Detect which cell encompasses the target text, then output its (x, y) center coordinate. 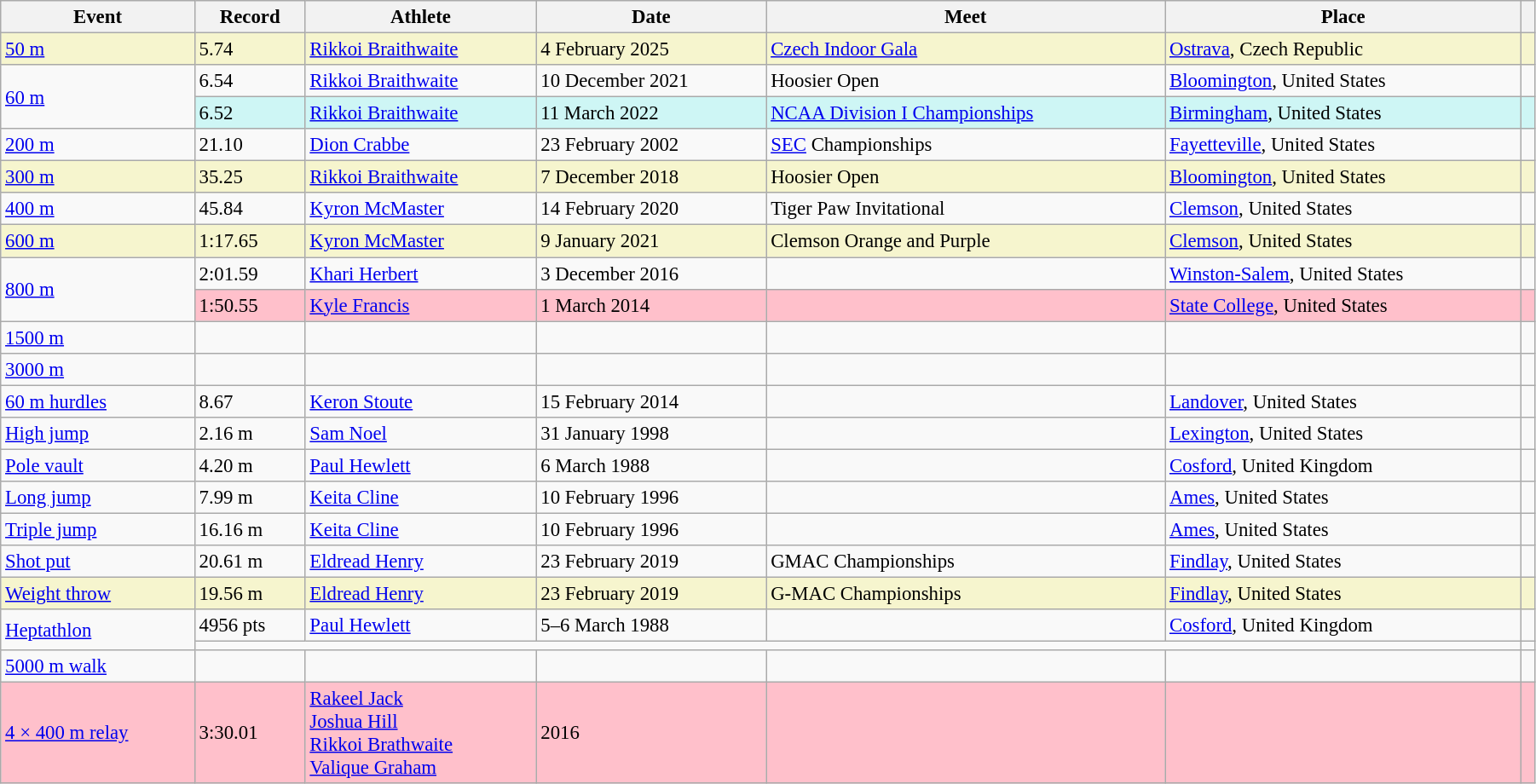
Place (1343, 17)
Landover, United States (1343, 401)
400 m (98, 209)
7 December 2018 (651, 177)
23 February 2002 (651, 145)
High jump (98, 434)
SEC Championships (966, 145)
6 March 1988 (651, 465)
4 February 2025 (651, 49)
300 m (98, 177)
800 m (98, 290)
5–6 March 1988 (651, 625)
45.84 (250, 209)
14 February 2020 (651, 209)
2:01.59 (250, 274)
1 March 2014 (651, 305)
200 m (98, 145)
NCAA Division I Championships (966, 113)
Kyle Francis (421, 305)
20.61 m (250, 562)
Sam Noel (421, 434)
Heptathlon (98, 630)
Record (250, 17)
6.54 (250, 81)
60 m hurdles (98, 401)
600 m (98, 241)
5.74 (250, 49)
3000 m (98, 369)
G-MAC Championships (966, 594)
2016 (651, 733)
Ostrava, Czech Republic (1343, 49)
Athlete (421, 17)
Date (651, 17)
8.67 (250, 401)
21.10 (250, 145)
3:30.01 (250, 733)
5000 m walk (98, 666)
1500 m (98, 337)
6.52 (250, 113)
Czech Indoor Gala (966, 49)
Shot put (98, 562)
Keron Stoute (421, 401)
4956 pts (250, 625)
1:17.65 (250, 241)
Dion Crabbe (421, 145)
31 January 1998 (651, 434)
State College, United States (1343, 305)
Pole vault (98, 465)
50 m (98, 49)
Rakeel JackJoshua HillRikkoi BrathwaiteValique Graham (421, 733)
Triple jump (98, 529)
Fayetteville, United States (1343, 145)
Meet (966, 17)
Clemson Orange and Purple (966, 241)
Winston-Salem, United States (1343, 274)
3 December 2016 (651, 274)
Khari Herbert (421, 274)
35.25 (250, 177)
Long jump (98, 498)
9 January 2021 (651, 241)
Lexington, United States (1343, 434)
4.20 m (250, 465)
Birmingham, United States (1343, 113)
11 March 2022 (651, 113)
16.16 m (250, 529)
GMAC Championships (966, 562)
Tiger Paw Invitational (966, 209)
2.16 m (250, 434)
60 m (98, 97)
19.56 m (250, 594)
Event (98, 17)
15 February 2014 (651, 401)
1:50.55 (250, 305)
4 × 400 m relay (98, 733)
Weight throw (98, 594)
10 December 2021 (651, 81)
7.99 m (250, 498)
